Output the [x, y] coordinate of the center of the cell containing the given text.  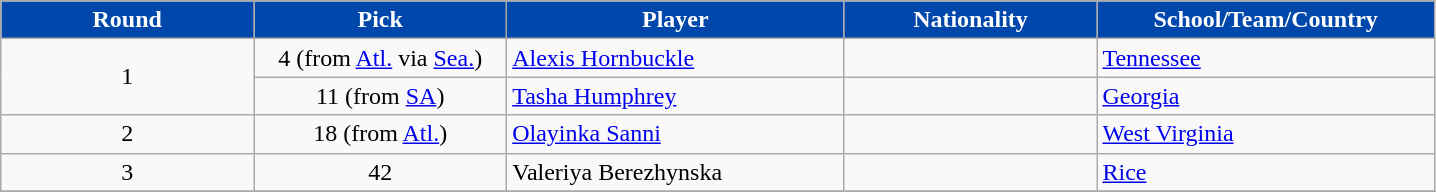
Olayinka Sanni [676, 134]
2 [128, 134]
Alexis Hornbuckle [676, 58]
Player [676, 20]
School/Team/Country [1266, 20]
Tasha Humphrey [676, 96]
Pick [380, 20]
Rice [1266, 172]
Valeriya Berezhynska [676, 172]
Nationality [970, 20]
11 (from SA) [380, 96]
Tennessee [1266, 58]
Georgia [1266, 96]
3 [128, 172]
1 [128, 77]
42 [380, 172]
West Virginia [1266, 134]
18 (from Atl.) [380, 134]
4 (from Atl. via Sea.) [380, 58]
Round [128, 20]
